Determine the [x, y] coordinate at the center of the cell enclosing the given text.  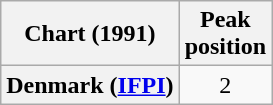
2 [225, 85]
Chart (1991) [90, 34]
Denmark (IFPI) [90, 85]
Peakposition [225, 34]
